Provide the (x, y) coordinate of the cell's center where the given text is located.  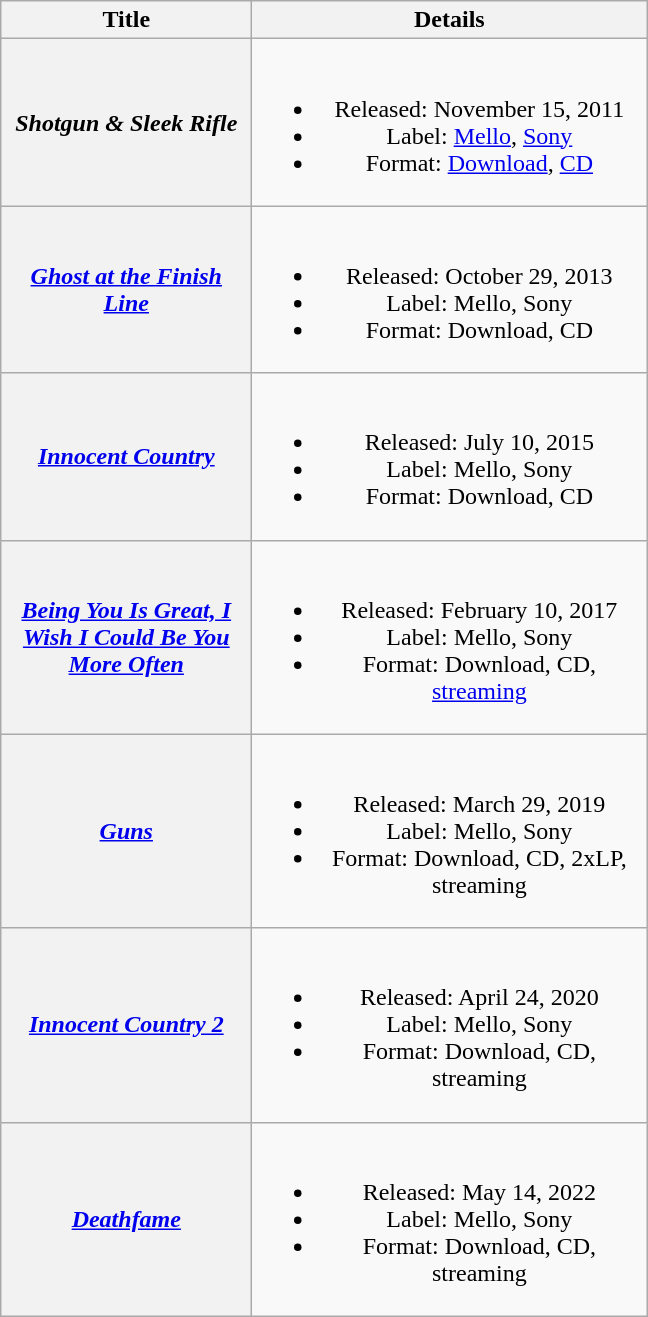
Title (126, 20)
Released: October 29, 2013Label: Mello, SonyFormat: Download, CD (450, 290)
Released: March 29, 2019Label: Mello, SonyFormat: Download, CD, 2xLP, streaming (450, 831)
Ghost at the Finish Line (126, 290)
Released: May 14, 2022Label: Mello, SonyFormat: Download, CD, streaming (450, 1219)
Shotgun & Sleek Rifle (126, 122)
Innocent Country (126, 456)
Released: April 24, 2020Label: Mello, SonyFormat: Download, CD, streaming (450, 1025)
Being You Is Great, I Wish I Could Be You More Often (126, 637)
Released: November 15, 2011Label: Mello, SonyFormat: Download, CD (450, 122)
Deathfame (126, 1219)
Innocent Country 2 (126, 1025)
Released: February 10, 2017Label: Mello, SonyFormat: Download, CD, streaming (450, 637)
Released: July 10, 2015Label: Mello, SonyFormat: Download, CD (450, 456)
Guns (126, 831)
Details (450, 20)
